Return [X, Y] of the center of cell containing provided text 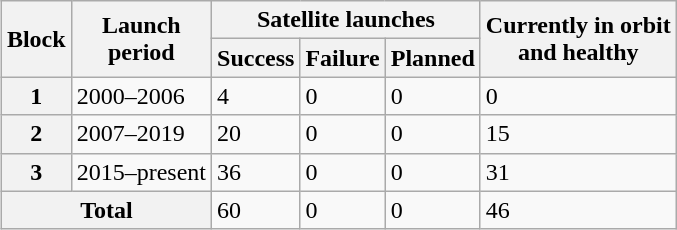
31 [578, 172]
Currently in orbit and healthy [578, 39]
20 [256, 134]
60 [256, 210]
2015–present [141, 172]
3 [36, 172]
2007–2019 [141, 134]
Planned [432, 58]
1 [36, 96]
15 [578, 134]
4 [256, 96]
36 [256, 172]
46 [578, 210]
Block [36, 39]
Failure [342, 58]
Satellite launches [346, 20]
Launch period [141, 39]
Success [256, 58]
Total [106, 210]
2 [36, 134]
2000–2006 [141, 96]
